Extract the [X, Y] coordinate from the center of the cell holding the provided text.  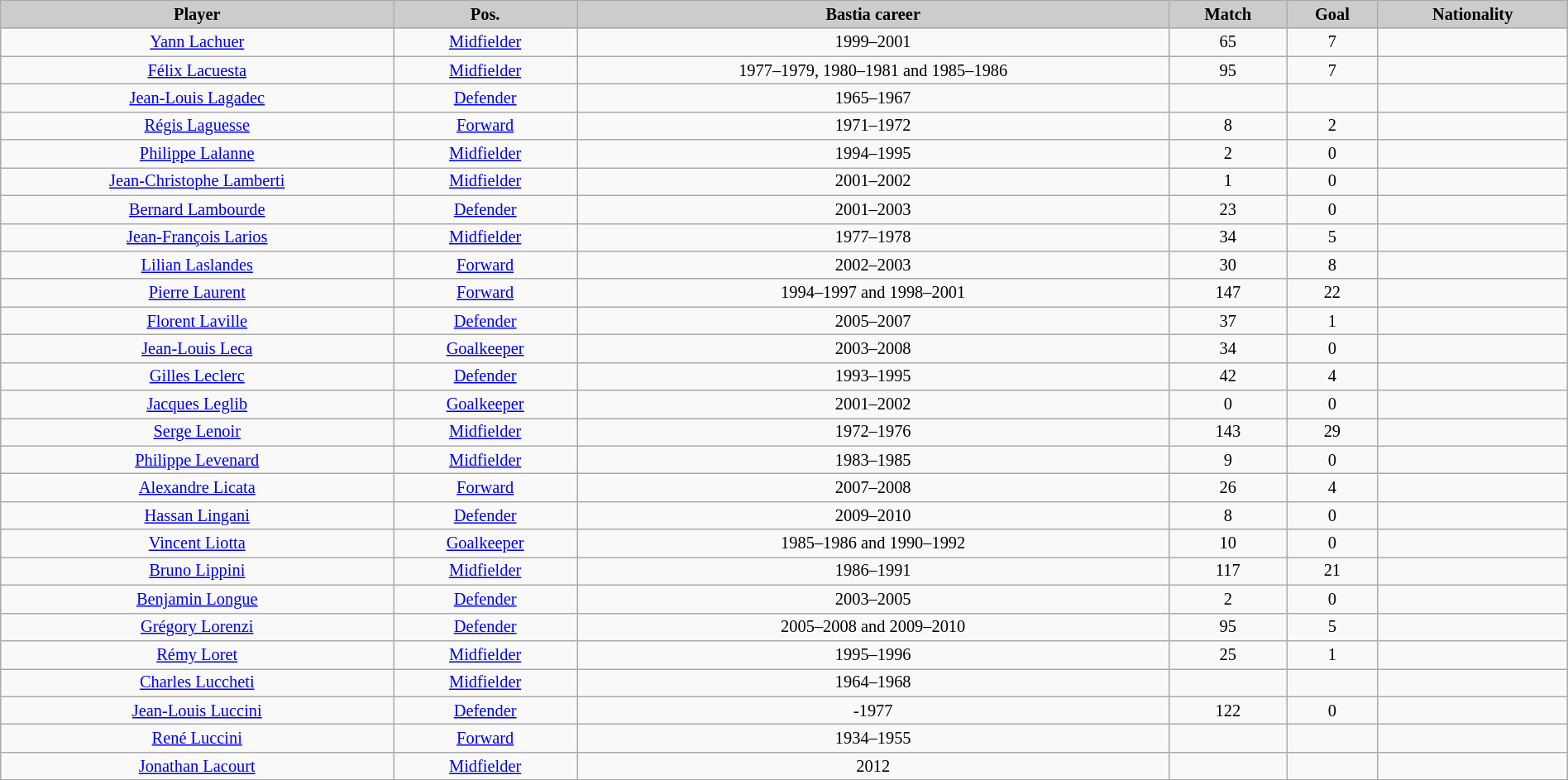
22 [1332, 293]
Nationality [1472, 14]
Yann Lachuer [197, 42]
Pierre Laurent [197, 293]
37 [1228, 321]
25 [1228, 654]
147 [1228, 293]
1977–1979, 1980–1981 and 1985–1986 [873, 70]
1993–1995 [873, 376]
Jean-Louis Lagadec [197, 98]
Benjamin Longue [197, 599]
-1977 [873, 711]
2003–2008 [873, 348]
2001–2003 [873, 209]
Régis Laguesse [197, 126]
1964–1968 [873, 682]
Grégory Lorenzi [197, 627]
Jacques Leglib [197, 404]
Lilian Laslandes [197, 265]
Goal [1332, 14]
Jonathan Lacourt [197, 766]
23 [1228, 209]
117 [1228, 571]
Pos. [485, 14]
Rémy Loret [197, 654]
Gilles Leclerc [197, 376]
Jean-Christophe Lamberti [197, 181]
10 [1228, 543]
2005–2008 and 2009–2010 [873, 627]
65 [1228, 42]
2009–2010 [873, 515]
Match [1228, 14]
2005–2007 [873, 321]
2012 [873, 766]
1934–1955 [873, 738]
Bastia career [873, 14]
Philippe Lalanne [197, 154]
René Luccini [197, 738]
30 [1228, 265]
2007–2008 [873, 487]
21 [1332, 571]
1994–1995 [873, 154]
Alexandre Licata [197, 487]
Charles Luccheti [197, 682]
Hassan Lingani [197, 515]
Florent Laville [197, 321]
2002–2003 [873, 265]
Vincent Liotta [197, 543]
1999–2001 [873, 42]
1983–1985 [873, 460]
1965–1967 [873, 98]
1985–1986 and 1990–1992 [873, 543]
Bernard Lambourde [197, 209]
Jean-Louis Luccini [197, 711]
29 [1332, 432]
1986–1991 [873, 571]
Player [197, 14]
1972–1976 [873, 432]
Philippe Levenard [197, 460]
143 [1228, 432]
2003–2005 [873, 599]
1995–1996 [873, 654]
9 [1228, 460]
1971–1972 [873, 126]
Serge Lenoir [197, 432]
1977–1978 [873, 237]
26 [1228, 487]
Félix Lacuesta [197, 70]
Bruno Lippini [197, 571]
122 [1228, 711]
42 [1228, 376]
Jean-Louis Leca [197, 348]
1994–1997 and 1998–2001 [873, 293]
Jean-François Larios [197, 237]
